Search for the cell housing the specified text and yield its (X, Y) center coordinate. 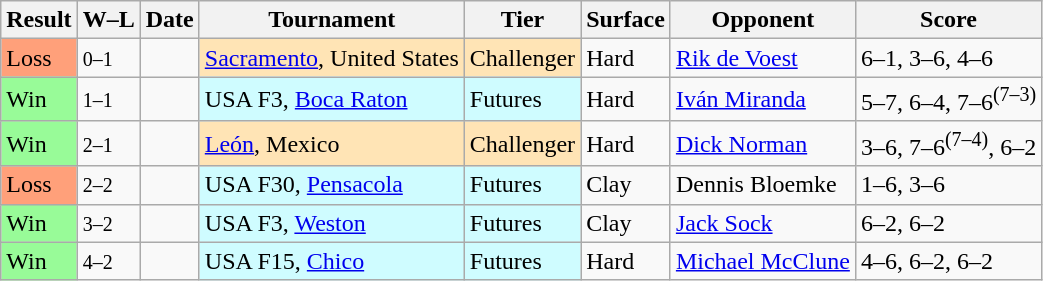
1–1 (108, 100)
Sacramento, United States (332, 58)
1–6, 3–6 (948, 185)
León, Mexico (332, 144)
6–1, 3–6, 4–6 (948, 58)
Result (39, 20)
2–1 (108, 144)
W–L (108, 20)
USA F3, Boca Raton (332, 100)
Dennis Bloemke (762, 185)
6–2, 6–2 (948, 223)
0–1 (108, 58)
2–2 (108, 185)
Iván Miranda (762, 100)
Rik de Voest (762, 58)
3–6, 7–6(7–4), 6–2 (948, 144)
Date (170, 20)
USA F3, Weston (332, 223)
Jack Sock (762, 223)
3–2 (108, 223)
4–2 (108, 261)
Tier (522, 20)
USA F30, Pensacola (332, 185)
Surface (626, 20)
5–7, 6–4, 7–6(7–3) (948, 100)
4–6, 6–2, 6–2 (948, 261)
Opponent (762, 20)
Michael McClune (762, 261)
Score (948, 20)
USA F15, Chico (332, 261)
Dick Norman (762, 144)
Tournament (332, 20)
